Pinpoint the cell where the given text exists, returning its [x, y] midpoint coordinate. 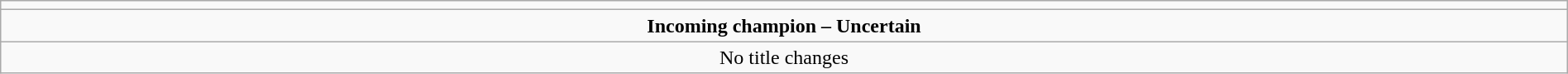
Incoming champion – Uncertain [784, 26]
No title changes [784, 57]
